For the text-containing cell, return its midpoint in (x, y) coordinate format. 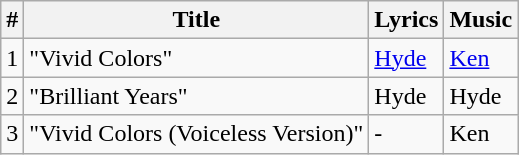
Title (196, 20)
Lyrics (406, 20)
Music (481, 20)
"Vivid Colors (Voiceless Version)" (196, 134)
‐ (406, 134)
# (12, 20)
3 (12, 134)
"Vivid Colors" (196, 58)
1 (12, 58)
2 (12, 96)
"Brilliant Years" (196, 96)
